Capture the cell that displays the provided text and extract its [x, y] central coordinate. 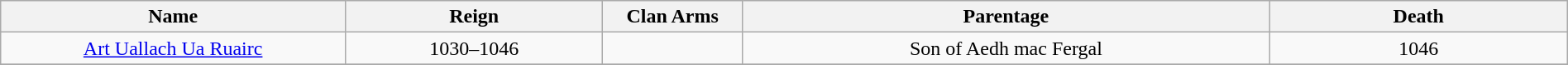
Son of Aedh mac Fergal [1006, 48]
Reign [475, 17]
Name [174, 17]
Death [1418, 17]
1046 [1418, 48]
Clan Arms [673, 17]
1030–1046 [475, 48]
Parentage [1006, 17]
Art Uallach Ua Ruairc [174, 48]
